Return [X, Y] of the center of cell containing provided text 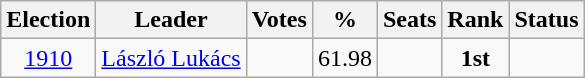
László Lukács [171, 58]
1910 [48, 58]
Leader [171, 20]
Election [48, 20]
1st [476, 58]
Rank [476, 20]
Seats [409, 20]
61.98 [344, 58]
Votes [279, 20]
Status [546, 20]
% [344, 20]
